Output the [X, Y] coordinate of the center of the cell containing the given text.  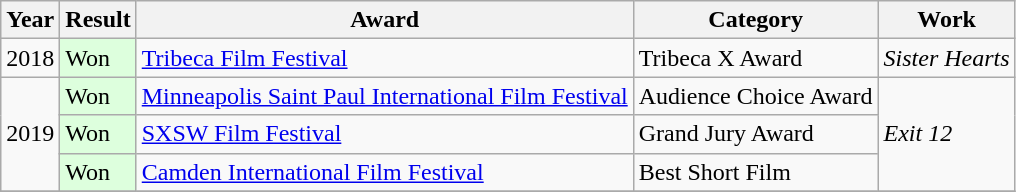
Category [756, 20]
Sister Hearts [946, 58]
Best Short Film [756, 172]
SXSW Film Festival [384, 134]
Minneapolis Saint Paul International Film Festival [384, 96]
Exit 12 [946, 134]
Audience Choice Award [756, 96]
Year [30, 20]
Result [98, 20]
Tribeca Film Festival [384, 58]
Grand Jury Award [756, 134]
Tribeca X Award [756, 58]
2019 [30, 134]
Camden International Film Festival [384, 172]
Work [946, 20]
Award [384, 20]
2018 [30, 58]
